Find where the given text appears and provide that cell's center as [X, Y] coordinate. 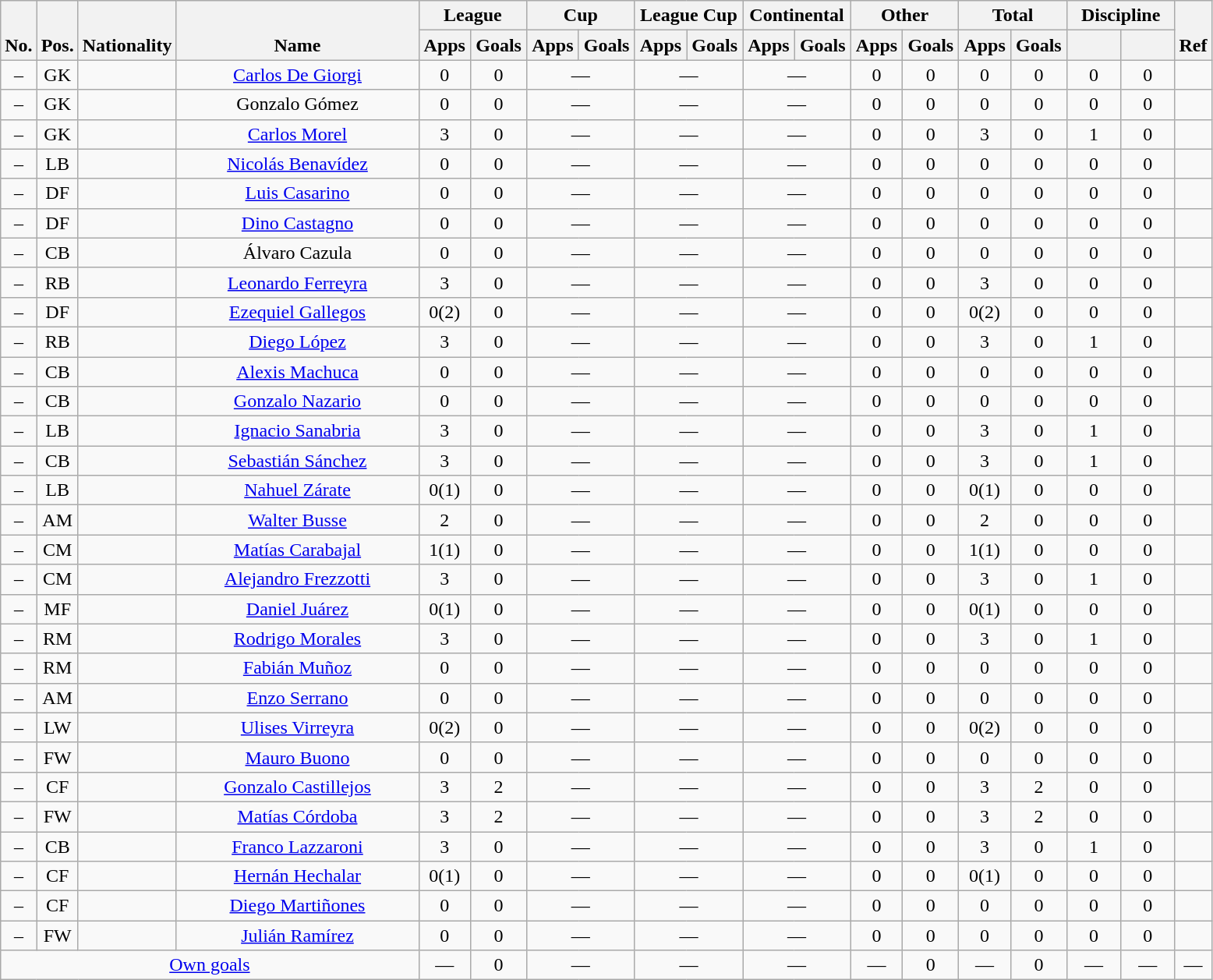
Diego López [298, 341]
Hernán Hechalar [298, 876]
Gonzalo Nazario [298, 402]
Continental [797, 16]
Discipline [1121, 16]
Sebastián Sánchez [298, 461]
No. [19, 30]
Gonzalo Castillejos [298, 787]
Dino Castagno [298, 223]
Diego Martiñones [298, 906]
Julián Ramírez [298, 936]
Ulises Virreyra [298, 727]
MF [58, 609]
Leonardo Ferreyra [298, 282]
Enzo Serrano [298, 698]
Gonzalo Gómez [298, 104]
Fabián Muñoz [298, 668]
Mauro Buono [298, 757]
Ezequiel Gallegos [298, 312]
Name [298, 30]
Other [904, 16]
Nahuel Zárate [298, 490]
League [472, 16]
Own goals [210, 965]
Daniel Juárez [298, 609]
Álvaro Cazula [298, 253]
Cup [582, 16]
Ref [1193, 30]
Nicolás Benavídez [298, 164]
Luis Casarino [298, 193]
Pos. [58, 30]
Franco Lazzaroni [298, 846]
Alexis Machuca [298, 372]
Carlos Morel [298, 134]
Matías Carabajal [298, 550]
LW [58, 727]
Carlos De Giorgi [298, 75]
Rodrigo Morales [298, 639]
Ignacio Sanabria [298, 431]
Alejandro Frezzotti [298, 579]
Walter Busse [298, 520]
Nationality [127, 30]
Total [1013, 16]
Matías Córdoba [298, 816]
League Cup [689, 16]
